Find where the given text appears and provide that cell's center as [x, y] coordinate. 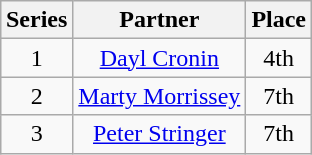
Place [279, 20]
Peter Stringer [160, 134]
Series [36, 20]
Partner [160, 20]
Marty Morrissey [160, 96]
1 [36, 58]
4th [279, 58]
3 [36, 134]
Dayl Cronin [160, 58]
2 [36, 96]
